Pinpoint the cell where the given text exists, returning its [x, y] midpoint coordinate. 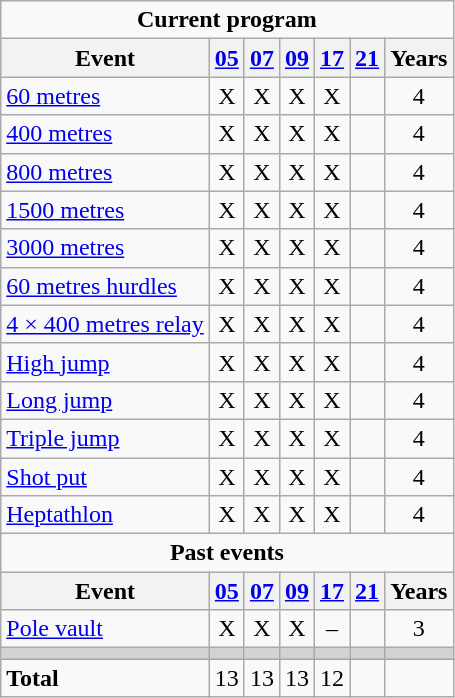
60 metres [106, 96]
Triple jump [106, 438]
Pole vault [106, 629]
3 [419, 629]
Shot put [106, 477]
High jump [106, 362]
Total [106, 678]
1500 metres [106, 210]
400 metres [106, 134]
– [332, 629]
3000 metres [106, 248]
12 [332, 678]
Heptathlon [106, 515]
Long jump [106, 400]
4 × 400 metres relay [106, 324]
60 metres hurdles [106, 286]
800 metres [106, 172]
Current program [227, 20]
Past events [227, 553]
